Locate the cell with the specified text and output its [X, Y] center coordinate. 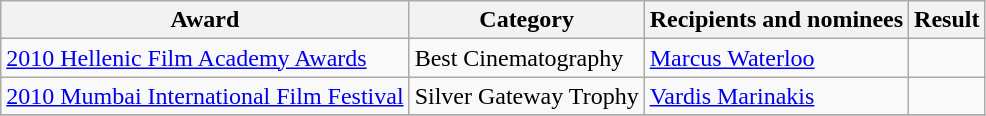
Best Cinematography [526, 58]
2010 Hellenic Film Academy Awards [205, 58]
2010 Mumbai International Film Festival [205, 96]
Award [205, 20]
Recipients and nominees [776, 20]
Category [526, 20]
Marcus Waterloo [776, 58]
Vardis Marinakis [776, 96]
Result [947, 20]
Silver Gateway Trophy [526, 96]
